Search for the cell housing the specified text and yield its (X, Y) center coordinate. 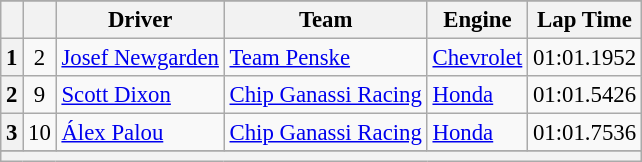
01:01.1952 (585, 58)
Lap Time (585, 20)
Chevrolet (477, 58)
10 (40, 133)
01:01.7536 (585, 133)
Álex Palou (140, 133)
Team (326, 20)
1 (12, 58)
Engine (477, 20)
01:01.5426 (585, 95)
Scott Dixon (140, 95)
Team Penske (326, 58)
3 (12, 133)
Driver (140, 20)
9 (40, 95)
Josef Newgarden (140, 58)
